Determine the [X, Y] coordinate at the center of the cell enclosing the given text.  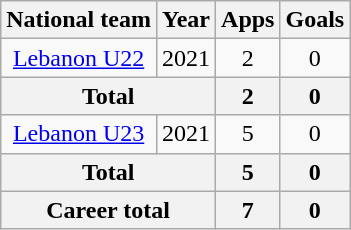
Year [186, 20]
Apps [248, 20]
Lebanon U23 [79, 134]
7 [248, 210]
Goals [315, 20]
National team [79, 20]
Career total [108, 210]
Lebanon U22 [79, 58]
